Extract the (x, y) coordinate from the center of the cell holding the provided text.  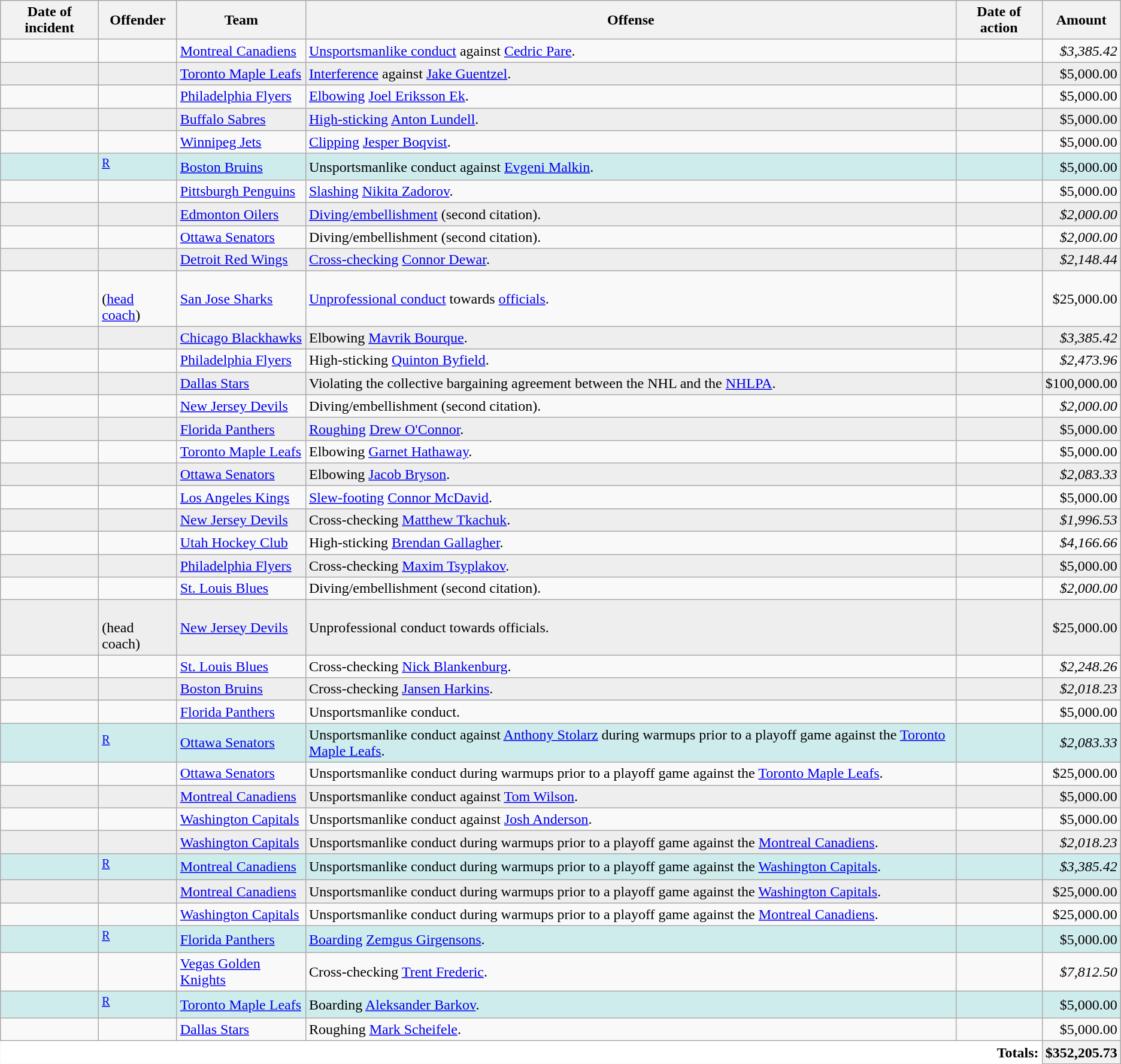
High-sticking Quinton Byfield. (631, 360)
Cross-checking Maxim Tsyplakov. (631, 566)
High-sticking Brendan Gallagher. (631, 543)
Roughing Drew O'Connor. (631, 429)
Cross-checking Matthew Tkachuk. (631, 520)
Amount (1081, 20)
Cross-checking Nick Blankenburg. (631, 666)
Date of action (999, 20)
Elbowing Jacob Bryson. (631, 474)
Cross-checking Trent Frederic. (631, 972)
Winnipeg Jets (241, 142)
Unsportsmanlike conduct during warmups prior to a playoff game against the Toronto Maple Leafs. (631, 774)
Interference against Jake Guentzel. (631, 74)
Elbowing Garnet Hathaway. (631, 451)
Unsportsmanlike conduct against Tom Wilson. (631, 796)
Slew-footing Connor McDavid. (631, 497)
Unsportsmanlike conduct against Evgeni Malkin. (631, 166)
Team (241, 20)
Elbowing Mavrik Bourque. (631, 338)
Offender (138, 20)
Chicago Blackhawks (241, 338)
Unsportsmanlike conduct against Anthony Stolarz during warmups prior to a playoff game against the Toronto Maple Leafs. (631, 742)
$4,166.66 (1081, 543)
Edmonton Oilers (241, 214)
Pittsburgh Penguins (241, 192)
Unsportsmanlike conduct against Josh Anderson. (631, 819)
$100,000.00 (1081, 383)
Roughing Mark Scheifele. (631, 1029)
Unsportsmanlike conduct against Cedric Pare. (631, 51)
Totals: (521, 1052)
Buffalo Sabres (241, 119)
Boarding Zemgus Girgensons. (631, 939)
Boarding Aleksander Barkov. (631, 1005)
Detroit Red Wings (241, 260)
Cross-checking Connor Dewar. (631, 260)
Vegas Golden Knights (241, 972)
High-sticking Anton Lundell. (631, 119)
$1,996.53 (1081, 520)
Cross-checking Jansen Harkins. (631, 689)
$7,812.50 (1081, 972)
Los Angeles Kings (241, 497)
$352,205.73 (1081, 1052)
Date of incident (50, 20)
Offense (631, 20)
Violating the collective bargaining agreement between the NHL and the NHLPA. (631, 383)
Clipping Jesper Boqvist. (631, 142)
San Jose Sharks (241, 299)
$2,473.96 (1081, 360)
Utah Hockey Club (241, 543)
Unsportsmanlike conduct. (631, 712)
Slashing Nikita Zadorov. (631, 192)
Elbowing Joel Eriksson Ek. (631, 96)
$2,248.26 (1081, 666)
$2,148.44 (1081, 260)
